Capture the cell that displays the provided text and extract its (x, y) central coordinate. 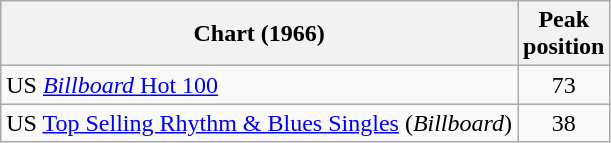
73 (564, 85)
US Top Selling Rhythm & Blues Singles (Billboard) (260, 123)
38 (564, 123)
Peakposition (564, 34)
US Billboard Hot 100 (260, 85)
Chart (1966) (260, 34)
